Scan for the cell matching the given text and deliver its (x, y) coordinate at center. 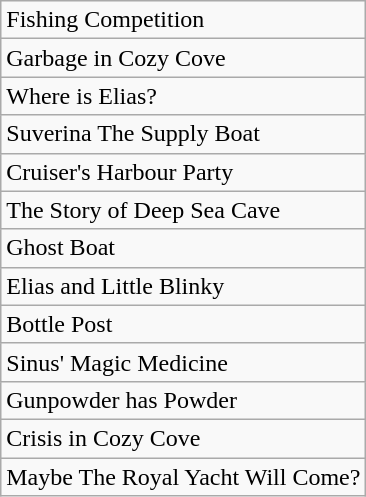
Cruiser's Harbour Party (184, 172)
Where is Elias? (184, 96)
Maybe The Royal Yacht Will Come? (184, 477)
Sinus' Magic Medicine (184, 362)
Elias and Little Blinky (184, 286)
The Story of Deep Sea Cave (184, 210)
Ghost Boat (184, 248)
Gunpowder has Powder (184, 400)
Bottle Post (184, 324)
Fishing Competition (184, 20)
Crisis in Cozy Cove (184, 438)
Suverina The Supply Boat (184, 134)
Garbage in Cozy Cove (184, 58)
